Capture the cell that displays the provided text and extract its [X, Y] central coordinate. 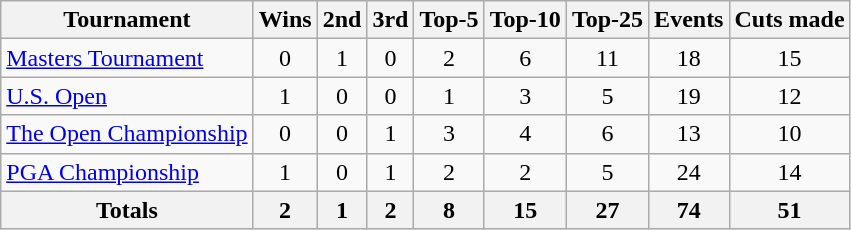
Top-10 [525, 20]
The Open Championship [127, 134]
51 [790, 210]
19 [689, 96]
Masters Tournament [127, 58]
Top-5 [449, 20]
U.S. Open [127, 96]
Totals [127, 210]
13 [689, 134]
27 [607, 210]
12 [790, 96]
74 [689, 210]
Events [689, 20]
8 [449, 210]
3rd [390, 20]
Tournament [127, 20]
2nd [342, 20]
11 [607, 58]
14 [790, 172]
Top-25 [607, 20]
24 [689, 172]
4 [525, 134]
Cuts made [790, 20]
18 [689, 58]
PGA Championship [127, 172]
Wins [285, 20]
10 [790, 134]
